From the cell containing the given text, extract its center point as (X, Y) coordinate. 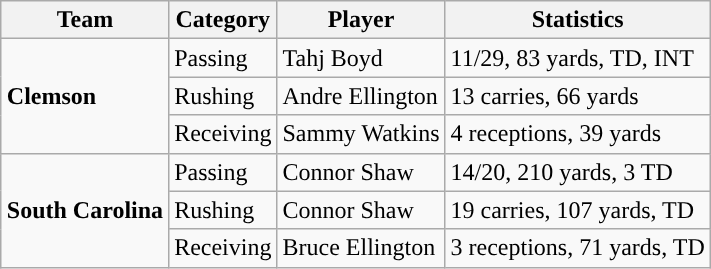
Tahj Boyd (361, 58)
11/29, 83 yards, TD, INT (578, 58)
3 receptions, 71 yards, TD (578, 248)
19 carries, 107 yards, TD (578, 210)
14/20, 210 yards, 3 TD (578, 172)
Bruce Ellington (361, 248)
Andre Ellington (361, 96)
Clemson (84, 96)
Sammy Watkins (361, 134)
13 carries, 66 yards (578, 96)
4 receptions, 39 yards (578, 134)
Category (223, 20)
Statistics (578, 20)
South Carolina (84, 210)
Team (84, 20)
Player (361, 20)
